Identify which cell holds the provided text, then report its [X, Y] central coordinate. 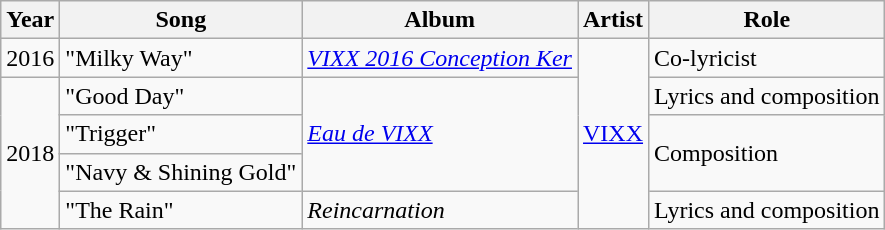
VIXX [614, 134]
Year [30, 20]
Album [440, 20]
Co-lyricist [767, 58]
Composition [767, 153]
"Trigger" [181, 134]
"Navy & Shining Gold" [181, 172]
"The Rain" [181, 210]
"Milky Way" [181, 58]
Song [181, 20]
2016 [30, 58]
VIXX 2016 Conception Ker [440, 58]
2018 [30, 153]
Eau de VIXX [440, 134]
"Good Day" [181, 96]
Role [767, 20]
Artist [614, 20]
Reincarnation [440, 210]
